For the text-containing cell, return its midpoint in [X, Y] coordinate format. 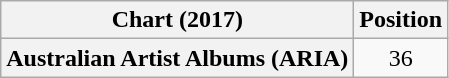
Position [401, 20]
36 [401, 58]
Australian Artist Albums (ARIA) [178, 58]
Chart (2017) [178, 20]
